Pinpoint the cell where the given text exists, returning its (x, y) midpoint coordinate. 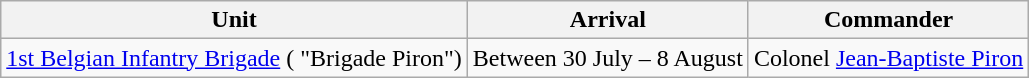
1st Belgian Infantry Brigade ( "Brigade Piron") (234, 58)
Unit (234, 20)
Commander (888, 20)
Arrival (608, 20)
Between 30 July – 8 August (608, 58)
Colonel Jean-Baptiste Piron (888, 58)
